Determine the (X, Y) coordinate at the center of the cell enclosing the given text.  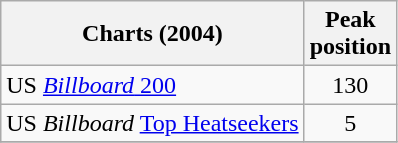
5 (350, 123)
US Billboard Top Heatseekers (152, 123)
Peakposition (350, 34)
Charts (2004) (152, 34)
130 (350, 85)
US Billboard 200 (152, 85)
